Return (x, y) of the center of cell containing provided text 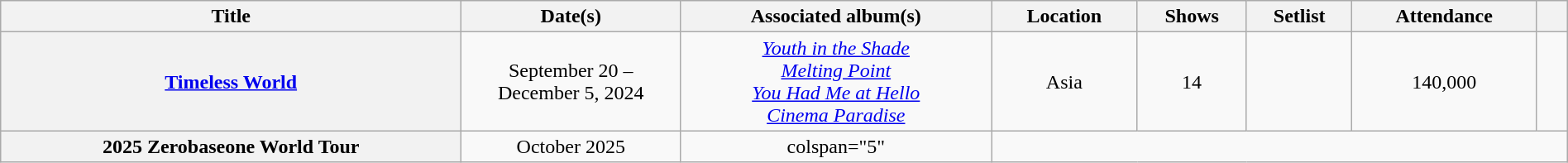
Associated album(s) (836, 17)
140,000 (1444, 81)
Shows (1192, 17)
Timeless World (232, 81)
Setlist (1299, 17)
Youth in the ShadeMelting PointYou Had Me at HelloCinema Paradise (836, 81)
Asia (1064, 81)
October 2025 (571, 146)
2025 Zerobaseone World Tour (232, 146)
Attendance (1444, 17)
September 20 – December 5, 2024 (571, 81)
Location (1064, 17)
14 (1192, 81)
Title (232, 17)
Date(s) (571, 17)
colspan="5" (836, 146)
